Search for the cell housing the specified text and yield its [x, y] center coordinate. 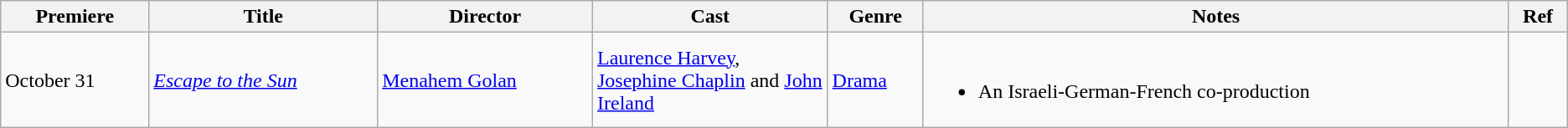
Cast [710, 17]
Notes [1216, 17]
Menahem Golan [486, 80]
Premiere [75, 17]
Laurence Harvey, Josephine Chaplin and John Ireland [710, 80]
Director [486, 17]
Drama [875, 80]
Escape to the Sun [263, 80]
Genre [875, 17]
Ref [1538, 17]
Title [263, 17]
An Israeli-German-French co-production [1216, 80]
October 31 [75, 80]
